Capture the cell that displays the provided text and extract its (x, y) central coordinate. 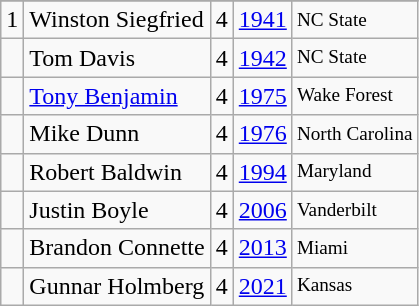
2021 (262, 286)
1976 (262, 134)
Winston Siegfried (117, 20)
Gunnar Holmberg (117, 286)
Maryland (354, 172)
Wake Forest (354, 96)
Tony Benjamin (117, 96)
Tom Davis (117, 58)
Mike Dunn (117, 134)
Kansas (354, 286)
2013 (262, 248)
Vanderbilt (354, 210)
2006 (262, 210)
North Carolina (354, 134)
Justin Boyle (117, 210)
1994 (262, 172)
Brandon Connette (117, 248)
Robert Baldwin (117, 172)
1941 (262, 20)
Miami (354, 248)
1942 (262, 58)
1975 (262, 96)
1 (12, 20)
